Extract the (X, Y) coordinate from the center of the cell holding the provided text.  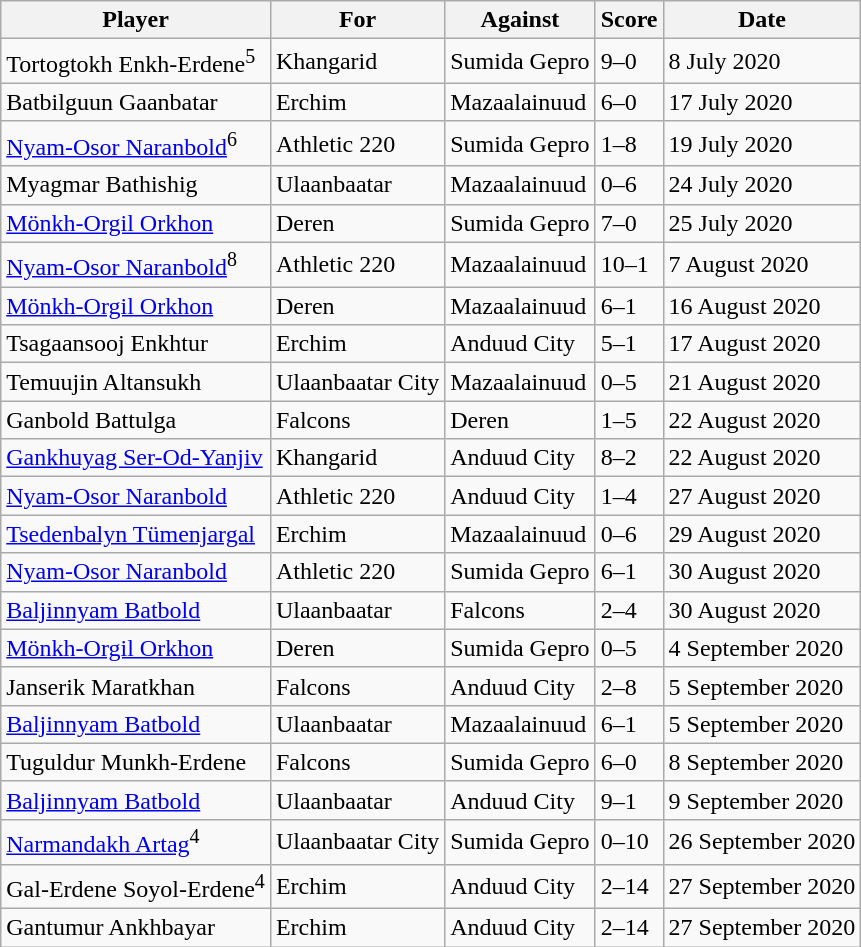
7–0 (629, 223)
4 September 2020 (762, 648)
Ganbold Battulga (136, 420)
8 September 2020 (762, 762)
For (357, 20)
21 August 2020 (762, 382)
Gal-Erdene Soyol-Erdene4 (136, 886)
17 July 2020 (762, 102)
Against (520, 20)
2–4 (629, 610)
27 August 2020 (762, 496)
0–10 (629, 842)
24 July 2020 (762, 185)
1–5 (629, 420)
1–4 (629, 496)
Tsagaansooj Enkhtur (136, 344)
7 August 2020 (762, 264)
17 August 2020 (762, 344)
1–8 (629, 144)
Player (136, 20)
19 July 2020 (762, 144)
10–1 (629, 264)
Score (629, 20)
Nyam-Osor Naranbold6 (136, 144)
Temuujin Altansukh (136, 382)
Myagmar Bathishig (136, 185)
9–0 (629, 62)
Janserik Maratkhan (136, 686)
5–1 (629, 344)
Tortogtokh Enkh-Erdene5 (136, 62)
2–8 (629, 686)
8 July 2020 (762, 62)
9–1 (629, 800)
26 September 2020 (762, 842)
16 August 2020 (762, 306)
25 July 2020 (762, 223)
Nyam-Osor Naranbold8 (136, 264)
9 September 2020 (762, 800)
Batbilguun Gaanbatar (136, 102)
Date (762, 20)
Tuguldur Munkh-Erdene (136, 762)
8–2 (629, 458)
Gantumur Ankhbayar (136, 928)
Tsedenbalyn Tümenjargal (136, 534)
29 August 2020 (762, 534)
Gankhuyag Ser-Od-Yanjiv (136, 458)
Narmandakh Artag4 (136, 842)
